Output the (X, Y) coordinate of the center of the cell containing the given text.  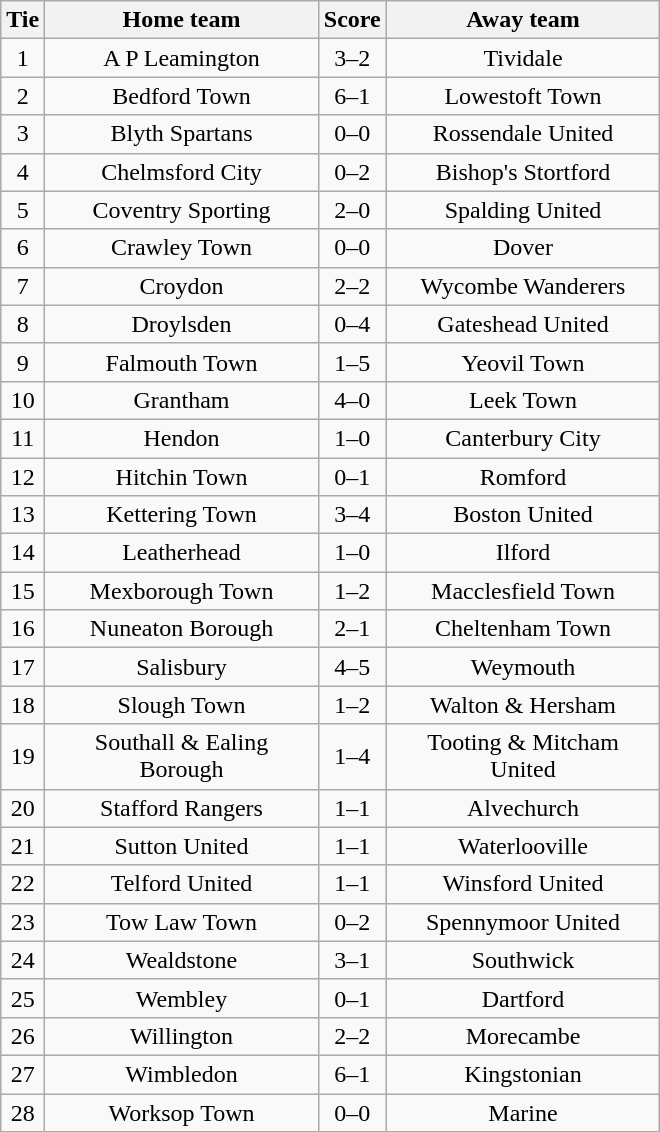
1 (23, 58)
8 (23, 324)
Tow Law Town (182, 922)
Kettering Town (182, 515)
Hendon (182, 438)
Chelmsford City (182, 172)
18 (23, 705)
Hitchin Town (182, 477)
Wimbledon (182, 1074)
Cheltenham Town (523, 629)
Southwick (523, 960)
Stafford Rangers (182, 808)
4 (23, 172)
Spennymoor United (523, 922)
Lowestoft Town (523, 96)
Walton & Hersham (523, 705)
11 (23, 438)
0–4 (352, 324)
2 (23, 96)
Spalding United (523, 210)
Yeovil Town (523, 362)
Romford (523, 477)
Home team (182, 20)
Crawley Town (182, 248)
Wembley (182, 998)
2–1 (352, 629)
Falmouth Town (182, 362)
Bishop's Stortford (523, 172)
6 (23, 248)
25 (23, 998)
3–1 (352, 960)
Macclesfield Town (523, 591)
Rossendale United (523, 134)
2–0 (352, 210)
4–5 (352, 667)
A P Leamington (182, 58)
3 (23, 134)
28 (23, 1113)
22 (23, 884)
Waterlooville (523, 846)
Southall & Ealing Borough (182, 756)
Grantham (182, 400)
Tie (23, 20)
16 (23, 629)
Croydon (182, 286)
Blyth Spartans (182, 134)
Canterbury City (523, 438)
7 (23, 286)
10 (23, 400)
Dartford (523, 998)
19 (23, 756)
Tividale (523, 58)
Alvechurch (523, 808)
Wealdstone (182, 960)
Morecambe (523, 1036)
3–4 (352, 515)
15 (23, 591)
5 (23, 210)
Leek Town (523, 400)
Gateshead United (523, 324)
Droylsden (182, 324)
20 (23, 808)
Kingstonian (523, 1074)
Sutton United (182, 846)
13 (23, 515)
1–4 (352, 756)
Score (352, 20)
23 (23, 922)
Wycombe Wanderers (523, 286)
3–2 (352, 58)
Marine (523, 1113)
Tooting & Mitcham United (523, 756)
Slough Town (182, 705)
21 (23, 846)
Ilford (523, 553)
1–5 (352, 362)
17 (23, 667)
27 (23, 1074)
Boston United (523, 515)
Coventry Sporting (182, 210)
Worksop Town (182, 1113)
Away team (523, 20)
24 (23, 960)
Leatherhead (182, 553)
12 (23, 477)
Dover (523, 248)
Willington (182, 1036)
26 (23, 1036)
Weymouth (523, 667)
9 (23, 362)
Salisbury (182, 667)
4–0 (352, 400)
Bedford Town (182, 96)
Nuneaton Borough (182, 629)
Telford United (182, 884)
Mexborough Town (182, 591)
14 (23, 553)
Winsford United (523, 884)
